Search for the cell housing the specified text and yield its [X, Y] center coordinate. 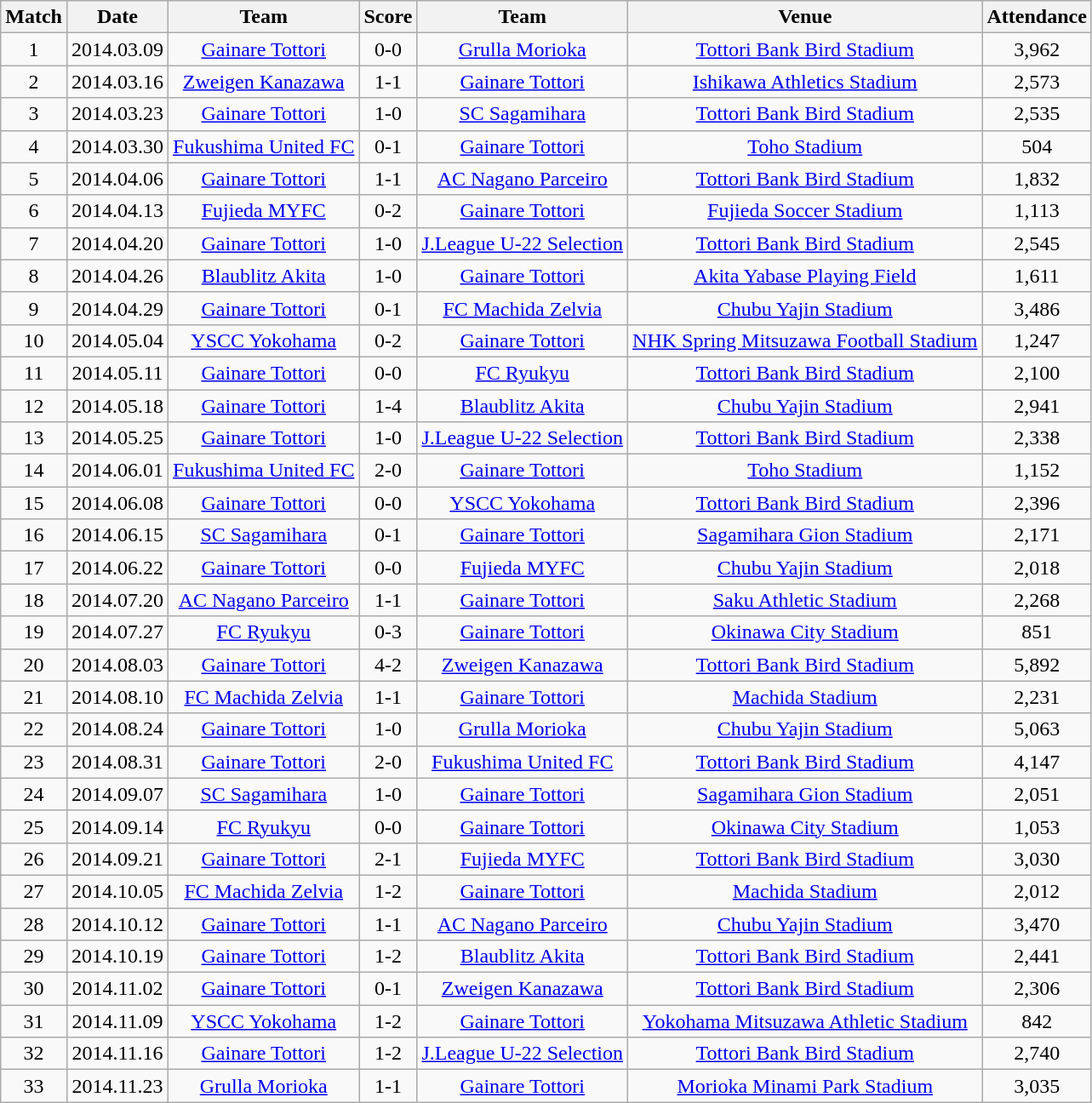
1-4 [388, 406]
1,832 [1037, 179]
2014.07.27 [117, 632]
Yokohama Mitsuzawa Athletic Stadium [805, 1021]
1 [34, 49]
33 [34, 1086]
2 [34, 82]
842 [1037, 1021]
Ishikawa Athletics Stadium [805, 82]
3 [34, 114]
2014.11.16 [117, 1054]
2014.06.22 [117, 568]
2014.05.25 [117, 438]
2,306 [1037, 989]
2014.08.24 [117, 729]
2,012 [1037, 891]
2,441 [1037, 957]
2014.09.21 [117, 859]
15 [34, 503]
2014.10.19 [117, 957]
1,053 [1037, 826]
5,892 [1037, 665]
2014.04.26 [117, 276]
3,470 [1037, 923]
30 [34, 989]
4 [34, 146]
19 [34, 632]
2014.10.12 [117, 923]
2014.04.13 [117, 211]
4-2 [388, 665]
2014.06.01 [117, 471]
9 [34, 308]
14 [34, 471]
1,247 [1037, 340]
2,100 [1037, 373]
2014.07.20 [117, 600]
5,063 [1037, 729]
16 [34, 535]
8 [34, 276]
22 [34, 729]
21 [34, 697]
Score [388, 17]
2,740 [1037, 1054]
2014.08.03 [117, 665]
24 [34, 794]
18 [34, 600]
17 [34, 568]
32 [34, 1054]
Saku Athletic Stadium [805, 600]
2014.03.16 [117, 82]
2,171 [1037, 535]
11 [34, 373]
2014.03.09 [117, 49]
2,231 [1037, 697]
2014.10.05 [117, 891]
3,962 [1037, 49]
2014.11.02 [117, 989]
0-3 [388, 632]
Venue [805, 17]
3,035 [1037, 1086]
26 [34, 859]
2014.06.08 [117, 503]
1,113 [1037, 211]
2014.05.04 [117, 340]
Fujieda Soccer Stadium [805, 211]
3,030 [1037, 859]
7 [34, 243]
2014.11.23 [117, 1086]
2014.04.06 [117, 179]
2-1 [388, 859]
23 [34, 762]
2014.04.20 [117, 243]
29 [34, 957]
Akita Yabase Playing Field [805, 276]
851 [1037, 632]
Date [117, 17]
31 [34, 1021]
2,051 [1037, 794]
Match [34, 17]
NHK Spring Mitsuzawa Football Stadium [805, 340]
2014.06.15 [117, 535]
2014.03.30 [117, 146]
504 [1037, 146]
2,573 [1037, 82]
27 [34, 891]
2,545 [1037, 243]
2014.08.10 [117, 697]
28 [34, 923]
3,486 [1037, 308]
2014.08.31 [117, 762]
2,535 [1037, 114]
2014.03.23 [117, 114]
12 [34, 406]
2014.11.09 [117, 1021]
5 [34, 179]
2,018 [1037, 568]
25 [34, 826]
1,152 [1037, 471]
2,396 [1037, 503]
2014.05.11 [117, 373]
4,147 [1037, 762]
1,611 [1037, 276]
13 [34, 438]
Attendance [1037, 17]
2,941 [1037, 406]
6 [34, 211]
2014.09.14 [117, 826]
10 [34, 340]
2014.04.29 [117, 308]
2014.05.18 [117, 406]
Morioka Minami Park Stadium [805, 1086]
20 [34, 665]
2,338 [1037, 438]
2,268 [1037, 600]
2014.09.07 [117, 794]
